Determine the [X, Y] coordinate at the center of the cell enclosing the given text.  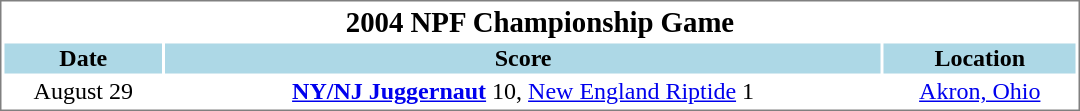
Score [523, 59]
Location [980, 59]
2004 NPF Championship Game [540, 22]
Akron, Ohio [980, 91]
NY/NJ Juggernaut 10, New England Riptide 1 [523, 91]
August 29 [83, 91]
Date [83, 59]
